For the text-containing cell, return its midpoint in [x, y] coordinate format. 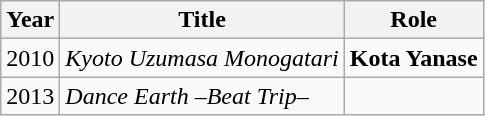
2010 [30, 58]
Kota Yanase [414, 58]
Title [202, 20]
Dance Earth –Beat Trip– [202, 96]
Year [30, 20]
Role [414, 20]
Kyoto Uzumasa Monogatari [202, 58]
2013 [30, 96]
